Extract the [x, y] coordinate from the center of the cell holding the provided text.  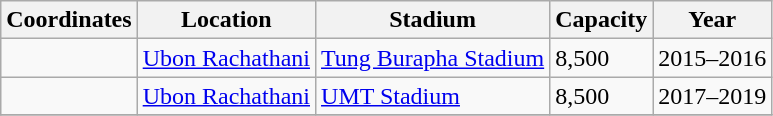
Location [226, 20]
Coordinates [69, 20]
2015–2016 [712, 58]
Year [712, 20]
Capacity [602, 20]
Stadium [433, 20]
UMT Stadium [433, 96]
Tung Burapha Stadium [433, 58]
2017–2019 [712, 96]
